Capture the cell that displays the provided text and extract its (x, y) central coordinate. 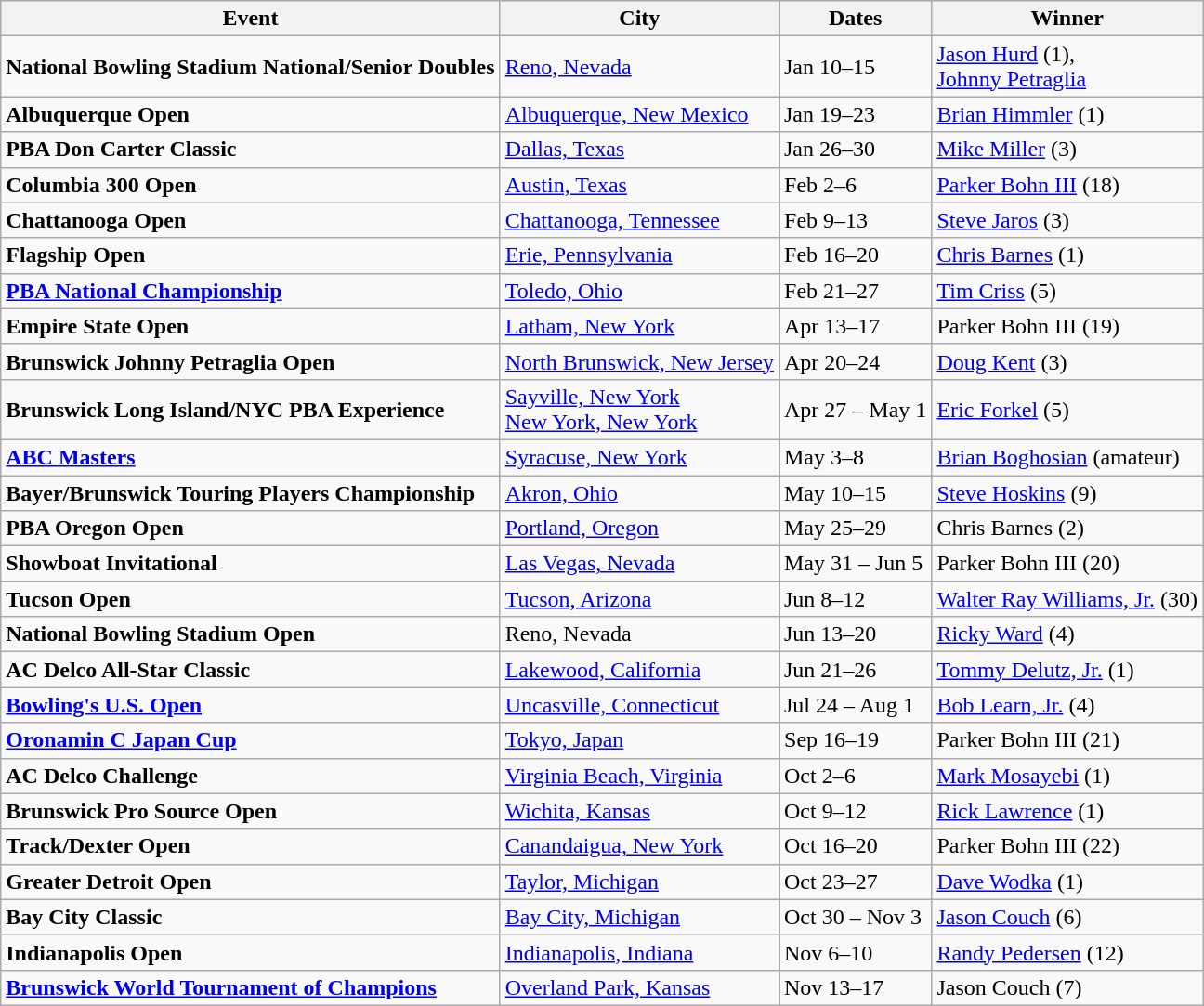
Jun 21–26 (855, 670)
Apr 13–17 (855, 326)
Apr 27 – May 1 (855, 409)
Tommy Delutz, Jr. (1) (1067, 670)
Doug Kent (3) (1067, 361)
Nov 13–17 (855, 987)
Akron, Ohio (639, 493)
Mark Mosayebi (1) (1067, 776)
Jul 24 – Aug 1 (855, 705)
Jan 26–30 (855, 150)
Indianapolis Open (251, 952)
Ricky Ward (4) (1067, 634)
Event (251, 19)
Jason Hurd (1),Johnny Petraglia (1067, 67)
Dave Wodka (1) (1067, 882)
Jun 13–20 (855, 634)
Bay City Classic (251, 917)
May 3–8 (855, 457)
Nov 6–10 (855, 952)
Parker Bohn III (22) (1067, 846)
Brunswick World Tournament of Champions (251, 987)
Sayville, New YorkNew York, New York (639, 409)
Rick Lawrence (1) (1067, 811)
Oct 2–6 (855, 776)
Parker Bohn III (18) (1067, 185)
National Bowling Stadium National/Senior Doubles (251, 67)
AC Delco All-Star Classic (251, 670)
Feb 21–27 (855, 291)
Toledo, Ohio (639, 291)
Winner (1067, 19)
Feb 9–13 (855, 220)
Jan 19–23 (855, 114)
National Bowling Stadium Open (251, 634)
Oct 30 – Nov 3 (855, 917)
Oronamin C Japan Cup (251, 740)
Oct 9–12 (855, 811)
North Brunswick, New Jersey (639, 361)
Parker Bohn III (20) (1067, 564)
Tucson, Arizona (639, 599)
Empire State Open (251, 326)
Bob Learn, Jr. (4) (1067, 705)
Steve Jaros (3) (1067, 220)
Brunswick Pro Source Open (251, 811)
Taylor, Michigan (639, 882)
Brian Himmler (1) (1067, 114)
Bowling's U.S. Open (251, 705)
May 10–15 (855, 493)
PBA National Championship (251, 291)
Austin, Texas (639, 185)
Columbia 300 Open (251, 185)
City (639, 19)
Track/Dexter Open (251, 846)
Jason Couch (7) (1067, 987)
Feb 2–6 (855, 185)
Bayer/Brunswick Touring Players Championship (251, 493)
Dates (855, 19)
Apr 20–24 (855, 361)
Chris Barnes (2) (1067, 529)
Brian Boghosian (amateur) (1067, 457)
Wichita, Kansas (639, 811)
Bay City, Michigan (639, 917)
Dallas, Texas (639, 150)
May 25–29 (855, 529)
Erie, Pennsylvania (639, 255)
Flagship Open (251, 255)
Jason Couch (6) (1067, 917)
Lakewood, California (639, 670)
Randy Pedersen (12) (1067, 952)
Indianapolis, Indiana (639, 952)
Overland Park, Kansas (639, 987)
Eric Forkel (5) (1067, 409)
Jun 8–12 (855, 599)
Feb 16–20 (855, 255)
Sep 16–19 (855, 740)
Chattanooga, Tennessee (639, 220)
Oct 16–20 (855, 846)
Tokyo, Japan (639, 740)
Chattanooga Open (251, 220)
May 31 – Jun 5 (855, 564)
Syracuse, New York (639, 457)
Albuquerque Open (251, 114)
Virginia Beach, Virginia (639, 776)
Walter Ray Williams, Jr. (30) (1067, 599)
ABC Masters (251, 457)
Steve Hoskins (9) (1067, 493)
Uncasville, Connecticut (639, 705)
Jan 10–15 (855, 67)
PBA Oregon Open (251, 529)
Oct 23–27 (855, 882)
Mike Miller (3) (1067, 150)
Chris Barnes (1) (1067, 255)
Parker Bohn III (21) (1067, 740)
Showboat Invitational (251, 564)
Latham, New York (639, 326)
Canandaigua, New York (639, 846)
Brunswick Long Island/NYC PBA Experience (251, 409)
Greater Detroit Open (251, 882)
Parker Bohn III (19) (1067, 326)
Brunswick Johnny Petraglia Open (251, 361)
Tucson Open (251, 599)
Portland, Oregon (639, 529)
Albuquerque, New Mexico (639, 114)
Las Vegas, Nevada (639, 564)
PBA Don Carter Classic (251, 150)
Tim Criss (5) (1067, 291)
AC Delco Challenge (251, 776)
